Find where the given text appears and provide that cell's center as (x, y) coordinate. 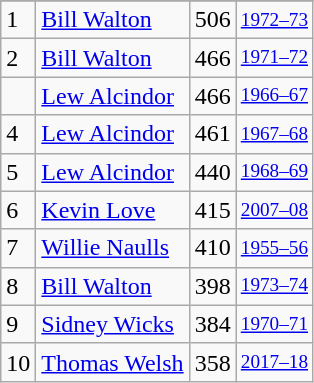
440 (212, 172)
415 (212, 210)
2007–08 (274, 210)
461 (212, 134)
410 (212, 248)
5 (18, 172)
4 (18, 134)
1972–73 (274, 20)
7 (18, 248)
506 (212, 20)
398 (212, 286)
1971–72 (274, 58)
384 (212, 324)
2 (18, 58)
1970–71 (274, 324)
2017–18 (274, 362)
10 (18, 362)
1955–56 (274, 248)
Willie Naulls (112, 248)
1966–67 (274, 96)
Thomas Welsh (112, 362)
Sidney Wicks (112, 324)
358 (212, 362)
1 (18, 20)
1967–68 (274, 134)
9 (18, 324)
8 (18, 286)
1968–69 (274, 172)
6 (18, 210)
Kevin Love (112, 210)
1973–74 (274, 286)
